Return (x, y) of the center of cell containing provided text 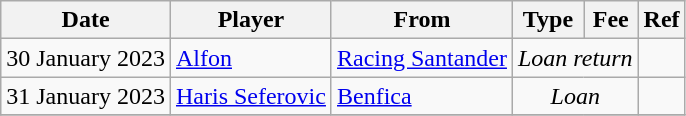
Benfica (422, 96)
Ref (662, 20)
Type (548, 20)
Player (250, 20)
Alfon (250, 58)
30 January 2023 (86, 58)
31 January 2023 (86, 96)
Date (86, 20)
Racing Santander (422, 58)
Fee (612, 20)
Loan (575, 96)
Haris Seferovic (250, 96)
From (422, 20)
Loan return (575, 58)
